Determine the [X, Y] coordinate at the center of the cell enclosing the given text.  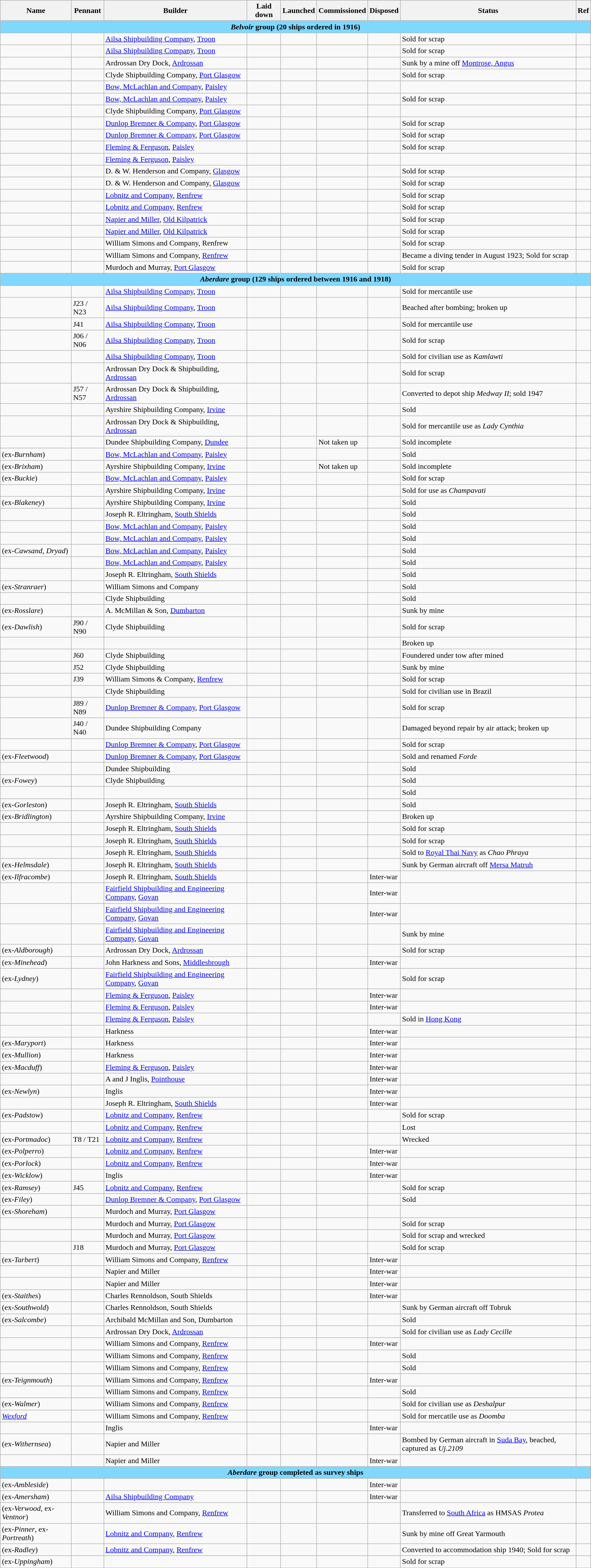
Became a diving tender in August 1923; Sold for scrap [488, 255]
Sold for civilian use as Kamlawti [488, 356]
Ailsa Shipbuilding Company [176, 1497]
(ex-Walmer) [36, 1404]
(ex-Teignmouth) [36, 1380]
A. McMillan & Son, Dumbarton [176, 611]
Sunk by a mine off Montrose, Angus [488, 63]
Sold for scrap and wrecked [488, 1236]
Converted to depot ship Medway II; sold 1947 [488, 394]
(ex-Bridlington) [36, 817]
Laid down [264, 11]
Sold for civilian use in Brazil [488, 691]
(ex-Aldborough) [36, 950]
J57 / N57 [87, 394]
John Harkness and Sons, Middlesbrough [176, 962]
Converted to accommodation ship 1940; Sold for scrap [488, 1550]
Aberdare group completed as survey ships [295, 1473]
(ex-Buckie) [36, 478]
J18 [87, 1248]
(ex-Helmsdale) [36, 865]
Builder [176, 11]
Sold for mercantile use as Lady Cynthia [488, 426]
J60 [87, 655]
(ex-Mullion) [36, 1055]
Sunk by German aircraft off Mersa Matruh [488, 865]
T8 / T21 [87, 1139]
Sold for use as Champavati [488, 490]
Sunk by German aircraft off Tobruk [488, 1308]
Bombed by German aircraft in Suda Bay, beached, captured as Uj.2109 [488, 1444]
(ex-Pinner, ex-Portreath) [36, 1534]
(ex-Ilfracombe) [36, 877]
Damaged beyond repair by air attack; broken up [488, 728]
Aberdare group (129 ships ordered between 1916 and 1918) [295, 279]
(ex-Wicklow) [36, 1175]
Sold in Hong Kong [488, 1019]
Sold for civilian use as Lady Cecille [488, 1332]
(ex-Ambleside) [36, 1485]
Ref [583, 11]
Sold and renamed Forde [488, 756]
Sold for civilian use as Deshalpur [488, 1404]
(ex-Salcombe) [36, 1320]
Transferred to South Africa as HMSAS Protea [488, 1513]
(ex-Shoreham) [36, 1211]
(ex-Minehead) [36, 962]
Launched [299, 11]
(ex-Portmadoc) [36, 1139]
J52 [87, 667]
(ex-Maryport) [36, 1043]
J39 [87, 679]
(ex-Brixham) [36, 466]
Name [36, 11]
(ex-Cawsand, Dryad) [36, 550]
Dundee Shipbuilding [176, 768]
(ex-Blakeney) [36, 502]
Dundee Shipbuilding Company [176, 728]
(ex-Newlyn) [36, 1091]
Sunk by mine off Great Yarmouth [488, 1534]
(ex-Uppingham) [36, 1562]
Belvoir group (20 ships ordered in 1916) [295, 27]
Archibald McMillan and Son, Dumbarton [176, 1320]
J40 / N40 [87, 728]
J45 [87, 1187]
(ex-Staithes) [36, 1296]
Commissioned [342, 11]
William Simons & Company, Renfrew [176, 679]
(ex-Lydney) [36, 979]
(ex-Verwood, ex-Ventnor) [36, 1513]
(ex-Polperro) [36, 1151]
(ex-Tarbert) [36, 1260]
(ex-Fleetwood) [36, 756]
(ex-Withernsea) [36, 1444]
Beached after bombing; broken up [488, 308]
William Simons and Company [176, 587]
Status [488, 11]
J06 / N06 [87, 340]
(ex-Southwold) [36, 1308]
J90 / N90 [87, 627]
(ex-Burnham) [36, 454]
Sold for mercatile use as Doomba [488, 1416]
Dundee Shipbuilding Company, Dundee [176, 442]
Sold to Royal Thai Navy as Chao Phraya [488, 853]
(ex-Porlock) [36, 1163]
(ex-Fowey) [36, 780]
(ex-Filey) [36, 1199]
(ex-Rosslare) [36, 611]
(ex-Stranraer) [36, 587]
Wrecked [488, 1139]
(ex-Dawlish) [36, 627]
(ex-Gorleston) [36, 805]
(ex-Ramsey) [36, 1187]
J41 [87, 324]
Foundered under tow after mined [488, 655]
J89 / N89 [87, 708]
(ex-Amersham) [36, 1497]
(ex-Padstow) [36, 1115]
A and J Inglis, Pointhouse [176, 1079]
Lost [488, 1127]
(ex-Macduff) [36, 1067]
Wexford [36, 1416]
J23 / N23 [87, 308]
(ex-Radley) [36, 1550]
Disposed [384, 11]
Pennant [87, 11]
